Find where the given text appears and provide that cell's center as (X, Y) coordinate. 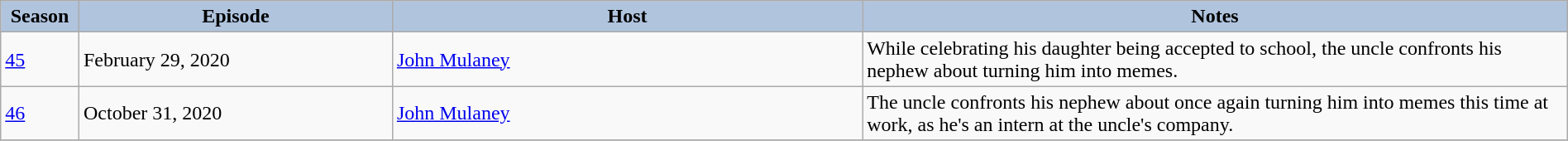
Season (40, 17)
While celebrating his daughter being accepted to school, the uncle confronts his nephew about turning him into memes. (1216, 60)
Notes (1216, 17)
46 (40, 113)
February 29, 2020 (235, 60)
The uncle confronts his nephew about once again turning him into memes this time at work, as he's an intern at the uncle's company. (1216, 113)
Host (627, 17)
October 31, 2020 (235, 113)
Episode (235, 17)
45 (40, 60)
